Search for the cell housing the specified text and yield its (X, Y) center coordinate. 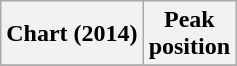
Peakposition (189, 34)
Chart (2014) (72, 34)
